Search for the cell housing the specified text and yield its [x, y] center coordinate. 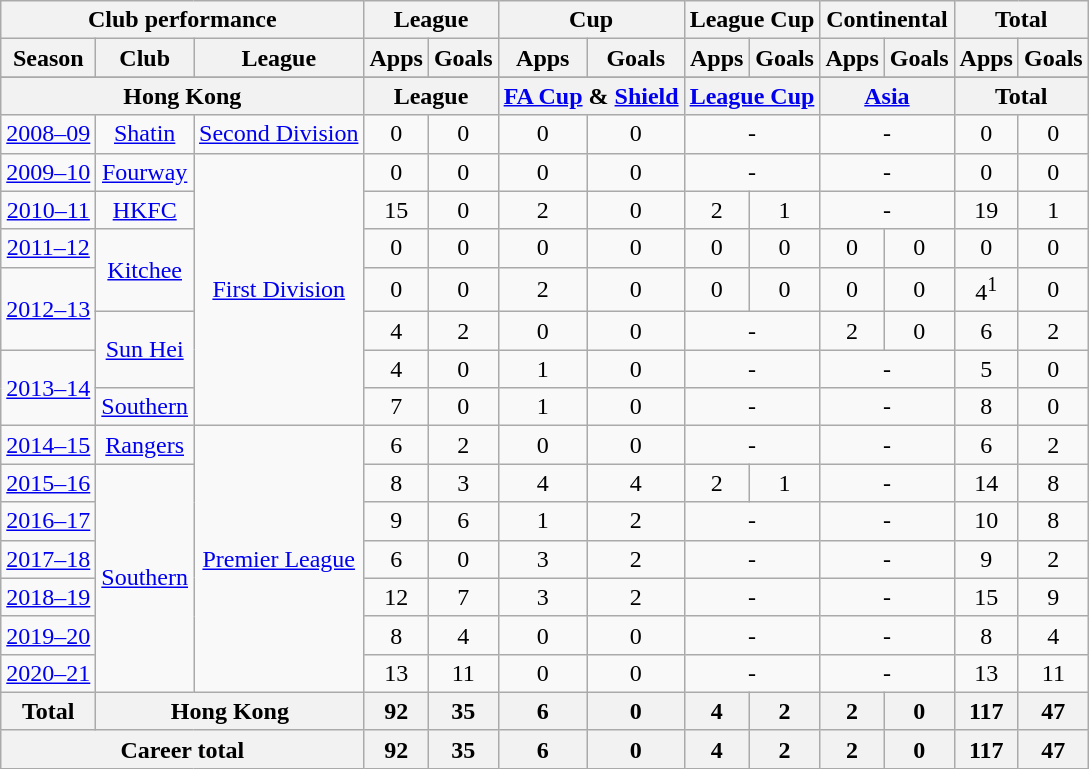
Shatin [145, 134]
Asia [887, 96]
2016–17 [48, 521]
Club [145, 58]
Cup [591, 20]
2014–15 [48, 445]
Premier League [279, 559]
Club performance [182, 20]
2010–11 [48, 210]
Rangers [145, 445]
2017–18 [48, 559]
2020–21 [48, 673]
Season [48, 58]
FA Cup & Shield [591, 96]
2013–14 [48, 388]
2015–16 [48, 483]
10 [986, 521]
Continental [887, 20]
2019–20 [48, 635]
2009–10 [48, 172]
Career total [182, 749]
HKFC [145, 210]
2011–12 [48, 248]
5 [986, 369]
41 [986, 290]
12 [396, 597]
2018–19 [48, 597]
19 [986, 210]
Fourway [145, 172]
14 [986, 483]
First Division [279, 290]
Sun Hei [145, 350]
2012–13 [48, 308]
2008–09 [48, 134]
Second Division [279, 134]
Kitchee [145, 270]
